Determine the [x, y] coordinate at the center of the cell enclosing the given text.  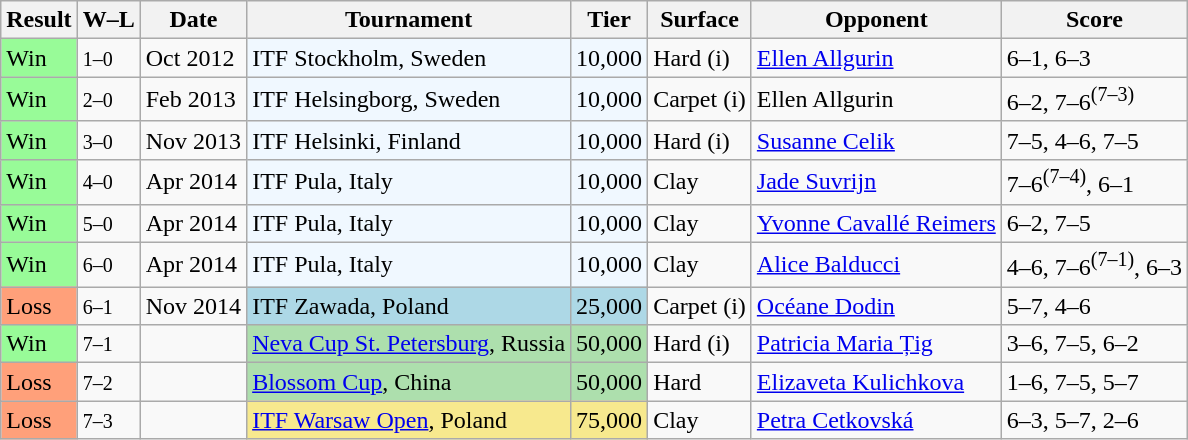
7–5, 4–6, 7–5 [1094, 140]
7–6(7–4), 6–1 [1094, 182]
6–2, 7–5 [1094, 223]
Surface [700, 20]
25,000 [610, 306]
Yvonne Cavallé Reimers [876, 223]
Patricia Maria Țig [876, 344]
6–2, 7–6(7–3) [1094, 100]
Océane Dodin [876, 306]
Susanne Celik [876, 140]
Hard [700, 382]
Nov 2014 [193, 306]
ITF Stockholm, Sweden [409, 58]
ITF Warsaw Open, Poland [409, 420]
4–0 [108, 182]
5–7, 4–6 [1094, 306]
Nov 2013 [193, 140]
7–1 [108, 344]
ITF Helsingborg, Sweden [409, 100]
3–6, 7–5, 6–2 [1094, 344]
ITF Helsinki, Finland [409, 140]
2–0 [108, 100]
Tournament [409, 20]
ITF Zawada, Poland [409, 306]
6–0 [108, 264]
7–2 [108, 382]
Opponent [876, 20]
Date [193, 20]
3–0 [108, 140]
6–3, 5–7, 2–6 [1094, 420]
Tier [610, 20]
Elizaveta Kulichkova [876, 382]
Score [1094, 20]
4–6, 7–6(7–1), 6–3 [1094, 264]
6–1 [108, 306]
1–6, 7–5, 5–7 [1094, 382]
5–0 [108, 223]
Feb 2013 [193, 100]
W–L [108, 20]
Oct 2012 [193, 58]
7–3 [108, 420]
Neva Cup St. Petersburg, Russia [409, 344]
6–1, 6–3 [1094, 58]
75,000 [610, 420]
1–0 [108, 58]
Result [39, 20]
Alice Balducci [876, 264]
Blossom Cup, China [409, 382]
Jade Suvrijn [876, 182]
Petra Cetkovská [876, 420]
